Locate the cell with the specified text and output its (x, y) center coordinate. 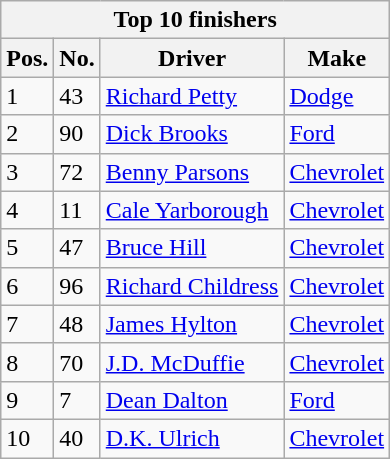
4 (28, 210)
96 (77, 286)
9 (28, 400)
11 (77, 210)
1 (28, 96)
5 (28, 248)
J.D. McDuffie (192, 362)
Make (337, 58)
Cale Yarborough (192, 210)
90 (77, 134)
10 (28, 438)
72 (77, 172)
Dick Brooks (192, 134)
Driver (192, 58)
8 (28, 362)
Richard Petty (192, 96)
6 (28, 286)
James Hylton (192, 324)
Dodge (337, 96)
2 (28, 134)
Benny Parsons (192, 172)
Pos. (28, 58)
48 (77, 324)
47 (77, 248)
Dean Dalton (192, 400)
43 (77, 96)
70 (77, 362)
Richard Childress (192, 286)
No. (77, 58)
Bruce Hill (192, 248)
D.K. Ulrich (192, 438)
40 (77, 438)
Top 10 finishers (196, 20)
3 (28, 172)
